Find where the given text appears and provide that cell's center as [X, Y] coordinate. 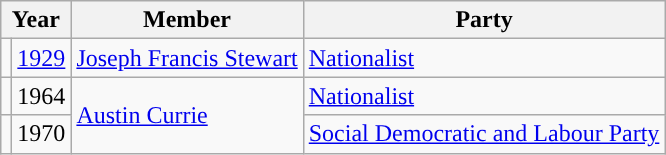
1970 [42, 134]
Party [484, 20]
Social Democratic and Labour Party [484, 134]
1964 [42, 96]
Year [36, 20]
Member [187, 20]
1929 [42, 58]
Joseph Francis Stewart [187, 58]
Austin Currie [187, 115]
